Scan for the cell matching the given text and deliver its (X, Y) coordinate at center. 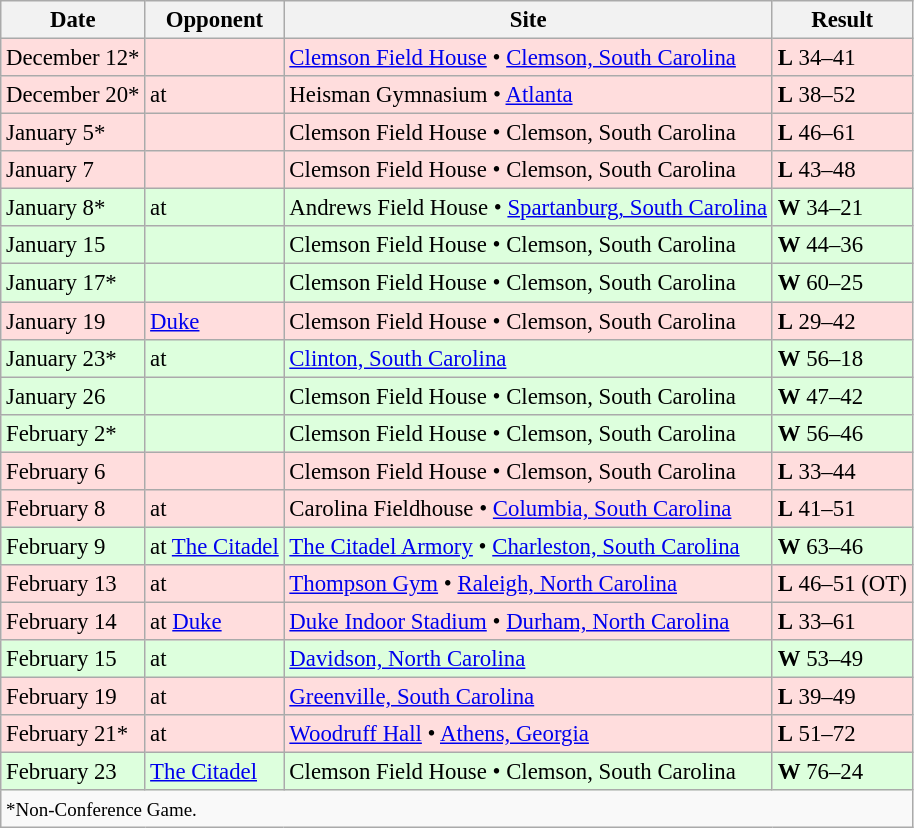
February 2* (73, 433)
February 19 (73, 697)
W 76–24 (842, 772)
Carolina Fieldhouse • Columbia, South Carolina (528, 509)
Opponent (214, 20)
L 39–49 (842, 697)
W 53–49 (842, 659)
L 29–42 (842, 321)
Heisman Gymnasium • Atlanta (528, 95)
February 23 (73, 772)
Duke Indoor Stadium • Durham, North Carolina (528, 621)
Davidson, North Carolina (528, 659)
January 17* (73, 283)
Thompson Gym • Raleigh, North Carolina (528, 584)
W 56–46 (842, 433)
L 46–61 (842, 133)
January 23* (73, 358)
at Duke (214, 621)
December 12* (73, 58)
Andrews Field House • Spartanburg, South Carolina (528, 208)
Greenville, South Carolina (528, 697)
W 44–36 (842, 245)
Duke (214, 321)
The Citadel (214, 772)
February 14 (73, 621)
L 33–61 (842, 621)
Result (842, 20)
January 26 (73, 396)
Date (73, 20)
W 34–21 (842, 208)
L 41–51 (842, 509)
January 5* (73, 133)
February 21* (73, 734)
February 8 (73, 509)
W 63–46 (842, 546)
W 56–18 (842, 358)
December 20* (73, 95)
January 15 (73, 245)
at The Citadel (214, 546)
L 51–72 (842, 734)
Woodruff Hall • Athens, Georgia (528, 734)
February 15 (73, 659)
L 46–51 (OT) (842, 584)
L 43–48 (842, 170)
L 34–41 (842, 58)
W 60–25 (842, 283)
*Non-Conference Game. (456, 809)
January 8* (73, 208)
L 33–44 (842, 471)
February 6 (73, 471)
Clinton, South Carolina (528, 358)
The Citadel Armory • Charleston, South Carolina (528, 546)
January 19 (73, 321)
Site (528, 20)
January 7 (73, 170)
L 38–52 (842, 95)
February 13 (73, 584)
February 9 (73, 546)
W 47–42 (842, 396)
